Search for the cell housing the specified text and yield its [x, y] center coordinate. 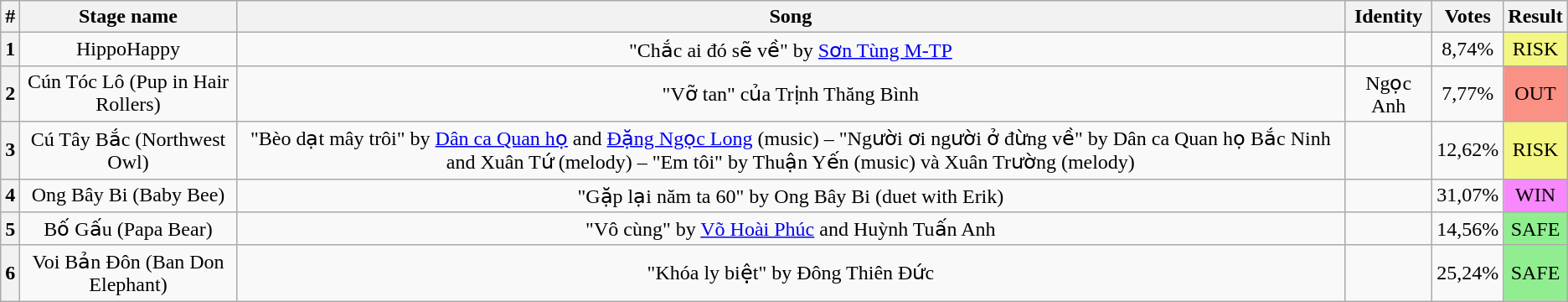
12,62% [1467, 150]
OUT [1535, 94]
3 [10, 150]
"Vỡ tan" của Trịnh Thăng Bình [791, 94]
"Khóa ly biệt" by Đông Thiên Đức [791, 273]
Cún Tóc Lô (Pup in Hair Rollers) [128, 94]
Cú Tây Bắc (Northwest Owl) [128, 150]
Voi Bản Đôn (Ban Don Elephant) [128, 273]
5 [10, 229]
14,56% [1467, 229]
"Gặp lại năm ta 60" by Ong Bây Bi (duet with Erik) [791, 195]
Bố Gấu (Papa Bear) [128, 229]
8,74% [1467, 49]
7,77% [1467, 94]
Stage name [128, 17]
WIN [1535, 195]
Ngọc Anh [1388, 94]
1 [10, 49]
"Chắc ai đó sẽ về" by Sơn Tùng M-TP [791, 49]
# [10, 17]
4 [10, 195]
6 [10, 273]
HippoHappy [128, 49]
Identity [1388, 17]
25,24% [1467, 273]
Result [1535, 17]
2 [10, 94]
Votes [1467, 17]
31,07% [1467, 195]
Song [791, 17]
Ong Bây Bi (Baby Bee) [128, 195]
"Vô cùng" by Võ Hoài Phúc and Huỳnh Tuấn Anh [791, 229]
